Locate the cell with the specified text and output its [x, y] center coordinate. 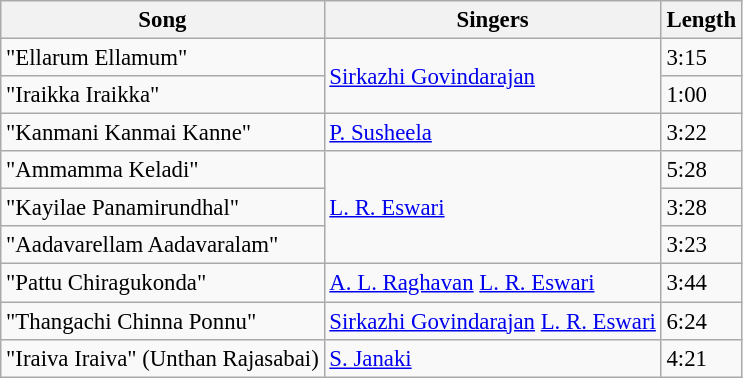
"Kanmani Kanmai Kanne" [162, 133]
Length [701, 20]
L. R. Eswari [492, 208]
"Thangachi Chinna Ponnu" [162, 321]
4:21 [701, 358]
3:44 [701, 283]
"Ammamma Keladi" [162, 170]
5:28 [701, 170]
P. Susheela [492, 133]
6:24 [701, 321]
3:22 [701, 133]
1:00 [701, 95]
"Aadavarellam Aadavaralam" [162, 245]
"Ellarum Ellamum" [162, 58]
3:28 [701, 208]
Sirkazhi Govindarajan [492, 76]
3:23 [701, 245]
"Kayilae Panamirundhal" [162, 208]
A. L. Raghavan L. R. Eswari [492, 283]
S. Janaki [492, 358]
Sirkazhi Govindarajan L. R. Eswari [492, 321]
3:15 [701, 58]
Singers [492, 20]
"Pattu Chiragukonda" [162, 283]
Song [162, 20]
"Iraikka Iraikka" [162, 95]
"Iraiva Iraiva" (Unthan Rajasabai) [162, 358]
